For the text-containing cell, return its midpoint in (X, Y) coordinate format. 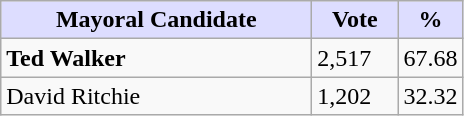
1,202 (355, 96)
Vote (355, 20)
67.68 (430, 58)
David Ritchie (156, 96)
2,517 (355, 58)
32.32 (430, 96)
% (430, 20)
Ted Walker (156, 58)
Mayoral Candidate (156, 20)
